Output the (x, y) coordinate of the center of the cell containing the given text.  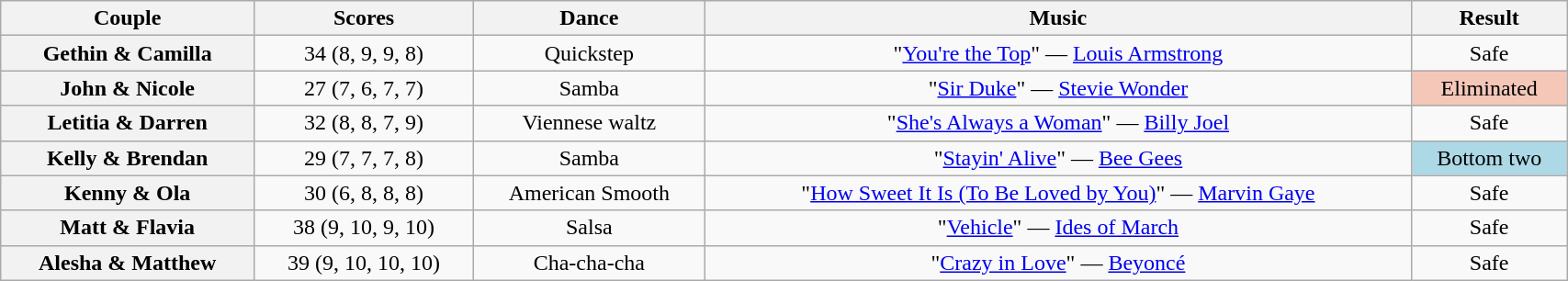
Quickstep (590, 53)
Kenny & Ola (128, 193)
Music (1058, 18)
30 (6, 8, 8, 8) (364, 193)
Kelly & Brendan (128, 158)
Letitia & Darren (128, 123)
"Crazy in Love" — Beyoncé (1058, 263)
"You're the Top" — Louis Armstrong (1058, 53)
"She's Always a Woman" — Billy Joel (1058, 123)
39 (9, 10, 10, 10) (364, 263)
38 (9, 10, 9, 10) (364, 228)
American Smooth (590, 193)
Eliminated (1490, 88)
Matt & Flavia (128, 228)
"Vehicle" — Ides of March (1058, 228)
Dance (590, 18)
"Sir Duke" — Stevie Wonder (1058, 88)
"Stayin' Alive" — Bee Gees (1058, 158)
Result (1490, 18)
29 (7, 7, 7, 8) (364, 158)
Gethin & Camilla (128, 53)
32 (8, 8, 7, 9) (364, 123)
Couple (128, 18)
Cha-cha-cha (590, 263)
Viennese waltz (590, 123)
Scores (364, 18)
"How Sweet It Is (To Be Loved by You)" — Marvin Gaye (1058, 193)
34 (8, 9, 9, 8) (364, 53)
Alesha & Matthew (128, 263)
Bottom two (1490, 158)
Salsa (590, 228)
27 (7, 6, 7, 7) (364, 88)
John & Nicole (128, 88)
